Pinpoint the cell where the given text exists, returning its [X, Y] midpoint coordinate. 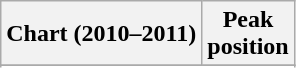
Peakposition [248, 34]
Chart (2010–2011) [102, 34]
